Provide the [X, Y] coordinate of the cell's center where the given text is located.  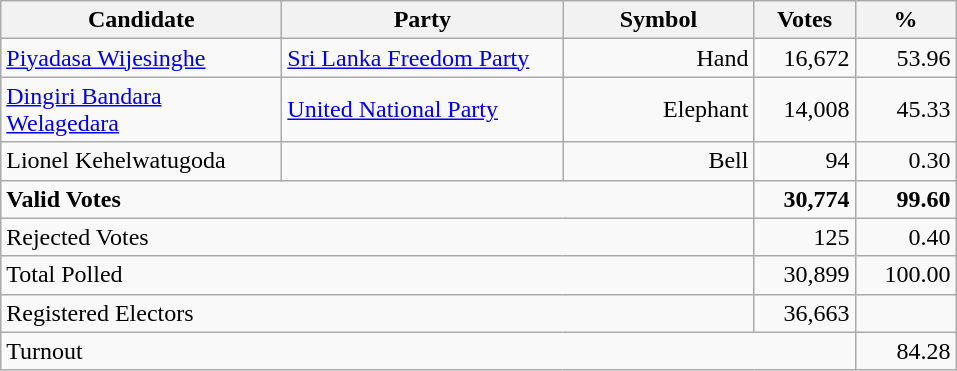
Elephant [658, 110]
Hand [658, 58]
125 [804, 237]
Dingiri Bandara Welagedara [142, 110]
84.28 [906, 351]
Sri Lanka Freedom Party [422, 58]
Turnout [428, 351]
16,672 [804, 58]
30,774 [804, 199]
Votes [804, 20]
0.30 [906, 161]
United National Party [422, 110]
45.33 [906, 110]
Lionel Kehelwatugoda [142, 161]
Total Polled [378, 275]
99.60 [906, 199]
Registered Electors [378, 313]
Valid Votes [378, 199]
36,663 [804, 313]
30,899 [804, 275]
Bell [658, 161]
0.40 [906, 237]
53.96 [906, 58]
Symbol [658, 20]
100.00 [906, 275]
Candidate [142, 20]
% [906, 20]
14,008 [804, 110]
Party [422, 20]
Piyadasa Wijesinghe [142, 58]
Rejected Votes [378, 237]
94 [804, 161]
